Provide the (X, Y) coordinate of the cell's center where the given text is located.  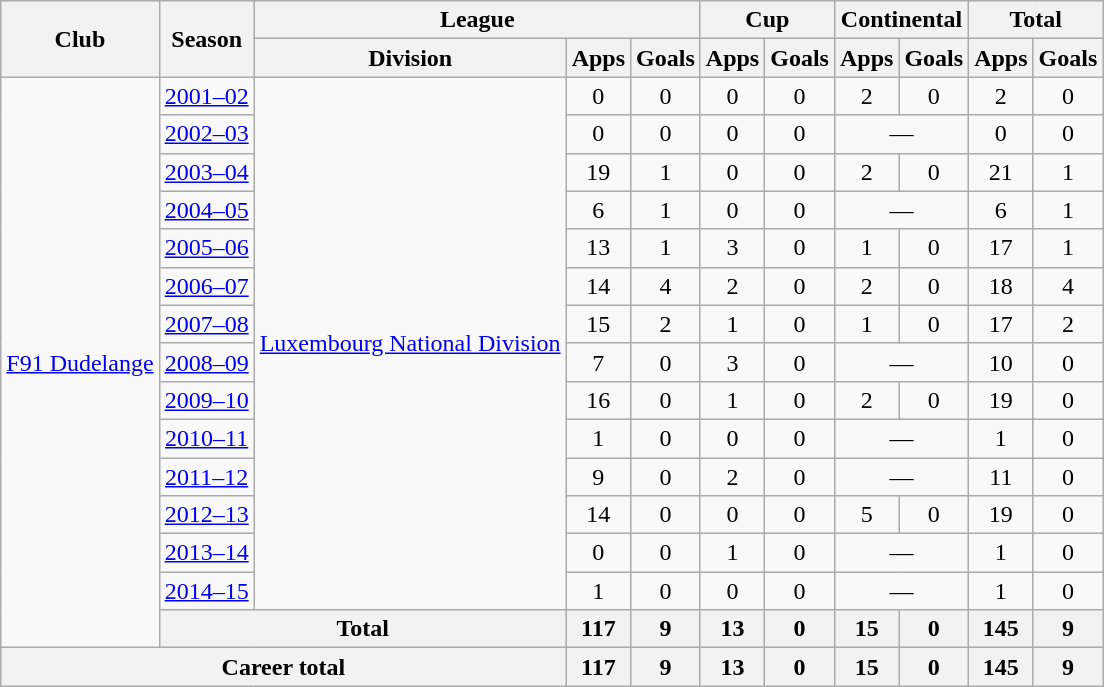
Season (206, 39)
2005–06 (206, 248)
Career total (284, 667)
2002–03 (206, 134)
2003–04 (206, 172)
10 (1001, 362)
Cup (767, 20)
2004–05 (206, 210)
7 (598, 362)
11 (1001, 477)
2011–12 (206, 477)
5 (866, 515)
18 (1001, 286)
Luxembourg National Division (410, 344)
2014–15 (206, 591)
League (477, 20)
2012–13 (206, 515)
Club (80, 39)
2010–11 (206, 438)
2006–07 (206, 286)
Continental (901, 20)
2013–14 (206, 553)
16 (598, 400)
Division (410, 58)
2008–09 (206, 362)
2001–02 (206, 96)
21 (1001, 172)
2009–10 (206, 400)
2007–08 (206, 324)
F91 Dudelange (80, 362)
